Capture the cell that displays the provided text and extract its (X, Y) central coordinate. 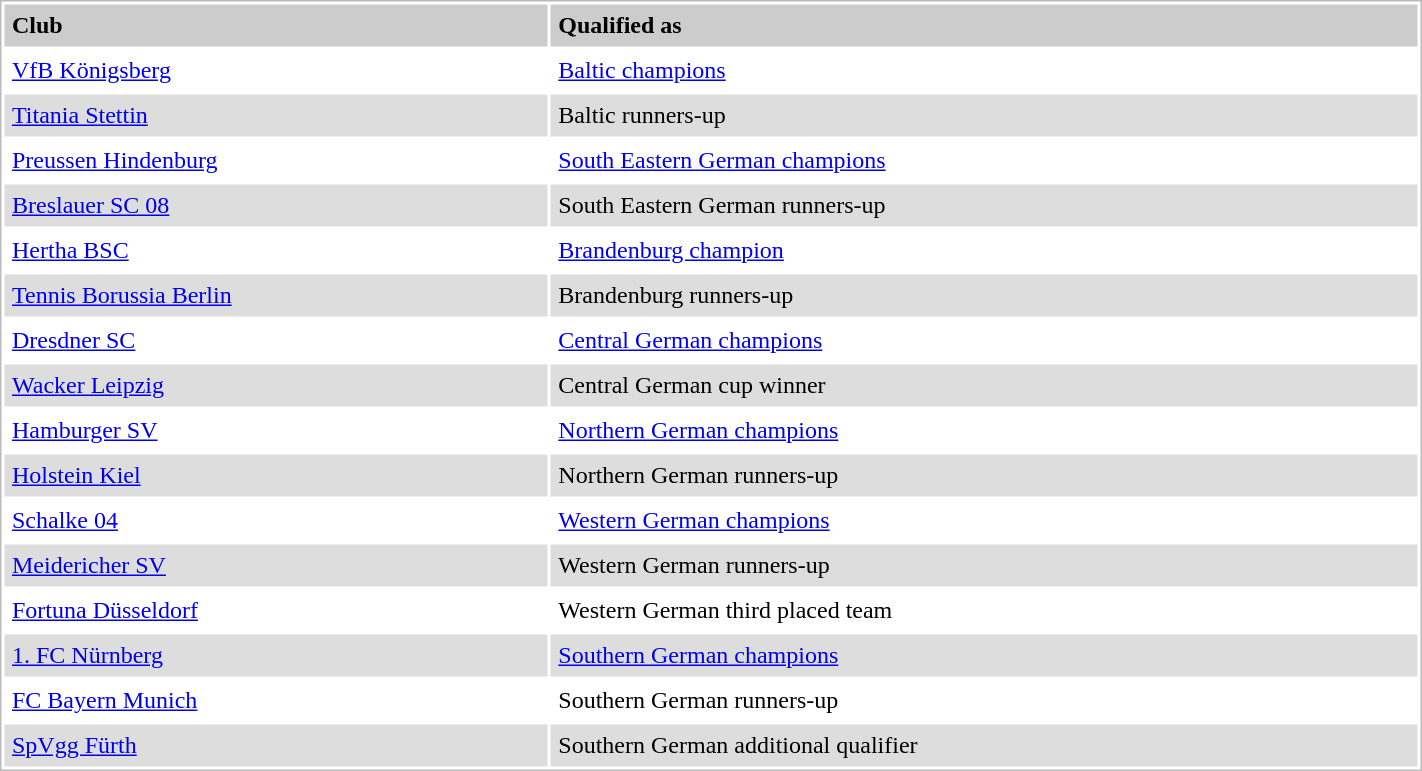
Qualified as (984, 25)
Central German cup winner (984, 385)
Brandenburg champion (984, 251)
Tennis Borussia Berlin (276, 295)
SpVgg Fürth (276, 745)
Hertha BSC (276, 251)
Titania Stettin (276, 115)
Southern German champions (984, 655)
South Eastern German champions (984, 161)
Dresdner SC (276, 341)
Western German third placed team (984, 611)
South Eastern German runners-up (984, 205)
Club (276, 25)
Western German runners-up (984, 565)
Holstein Kiel (276, 475)
Meidericher SV (276, 565)
Baltic champions (984, 71)
Western German champions (984, 521)
Northern German champions (984, 431)
Fortuna Düsseldorf (276, 611)
Central German champions (984, 341)
FC Bayern Munich (276, 701)
Schalke 04 (276, 521)
Baltic runners-up (984, 115)
Hamburger SV (276, 431)
Northern German runners-up (984, 475)
Southern German additional qualifier (984, 745)
Brandenburg runners-up (984, 295)
VfB Königsberg (276, 71)
1. FC Nürnberg (276, 655)
Preussen Hindenburg (276, 161)
Wacker Leipzig (276, 385)
Southern German runners-up (984, 701)
Breslauer SC 08 (276, 205)
